Find where the given text appears and provide that cell's center as (x, y) coordinate. 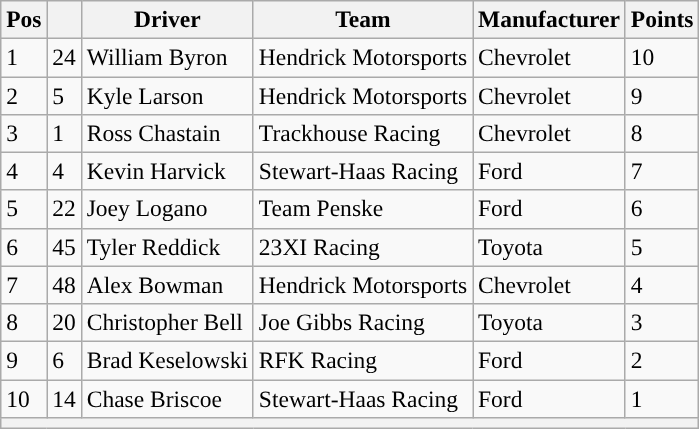
14 (64, 398)
48 (64, 285)
Joe Gibbs Racing (362, 322)
William Byron (167, 57)
Pos (24, 19)
24 (64, 57)
Kevin Harvick (167, 171)
Points (662, 19)
Driver (167, 19)
20 (64, 322)
Alex Bowman (167, 285)
Team (362, 19)
Brad Keselowski (167, 360)
Team Penske (362, 209)
Chase Briscoe (167, 398)
23XI Racing (362, 247)
45 (64, 247)
Christopher Bell (167, 322)
Trackhouse Racing (362, 133)
Tyler Reddick (167, 247)
Kyle Larson (167, 95)
Ross Chastain (167, 133)
Manufacturer (550, 19)
RFK Racing (362, 360)
Joey Logano (167, 209)
22 (64, 209)
